Extract the [X, Y] coordinate from the center of the cell holding the provided text.  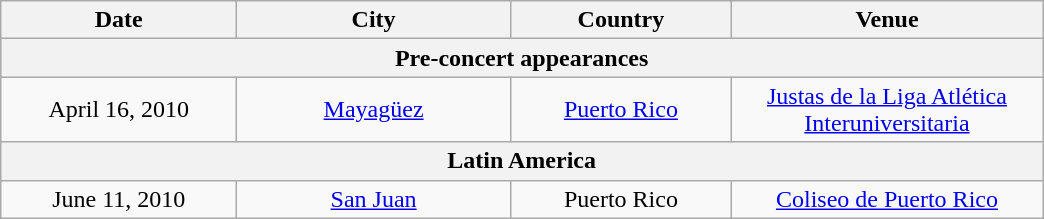
Country [620, 20]
City [374, 20]
Coliseo de Puerto Rico [886, 199]
Mayagüez [374, 110]
Latin America [522, 161]
June 11, 2010 [119, 199]
Justas de la Liga Atlética Interuniversitaria [886, 110]
Venue [886, 20]
Pre-concert appearances [522, 58]
San Juan [374, 199]
Date [119, 20]
April 16, 2010 [119, 110]
